Locate the cell with the specified text and output its (x, y) center coordinate. 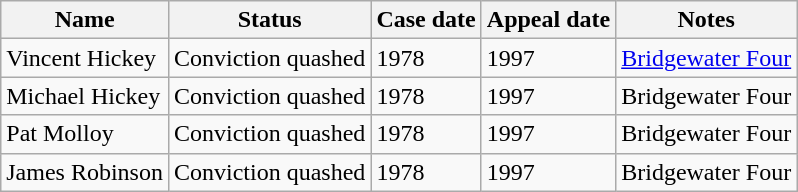
Michael Hickey (85, 96)
Case date (426, 20)
Status (269, 20)
Vincent Hickey (85, 58)
Notes (706, 20)
James Robinson (85, 172)
Pat Molloy (85, 134)
Appeal date (548, 20)
Name (85, 20)
